Extract the [X, Y] coordinate from the center of the cell holding the provided text.  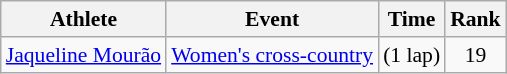
(1 lap) [412, 55]
19 [476, 55]
Time [412, 19]
Jaqueline Mourão [84, 55]
Event [272, 19]
Women's cross-country [272, 55]
Rank [476, 19]
Athlete [84, 19]
